Extract the (x, y) coordinate from the center of the cell holding the provided text.  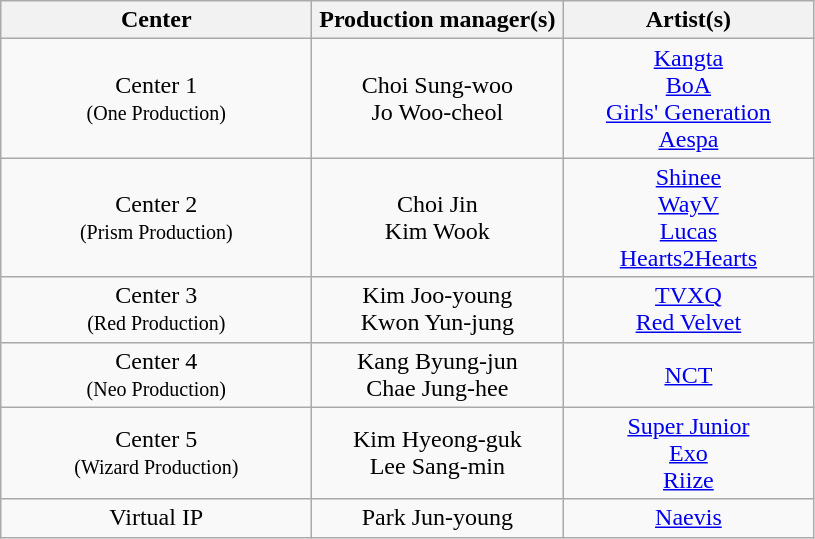
Center 3 (Red Production) (156, 310)
Center 1 (One Production) (156, 98)
Center 5 (Wizard Production) (156, 453)
Kang Byung-jun Chae Jung-hee (438, 374)
Virtual IP (156, 518)
TVXQ Red Velvet (688, 310)
Shinee WayV Lucas Hearts2Hearts (688, 218)
Kim Joo-young Kwon Yun-jung (438, 310)
Choi Sung-woo Jo Woo-cheol (438, 98)
Center 2 (Prism Production) (156, 218)
Kangta BoA Girls' Generation Aespa (688, 98)
Production manager(s) (438, 20)
Center 4 (Neo Production) (156, 374)
NCT (688, 374)
Kim Hyeong-guk Lee Sang-min (438, 453)
Choi Jin Kim Wook (438, 218)
Artist(s) (688, 20)
Naevis (688, 518)
Center (156, 20)
Super Junior Exo Riize (688, 453)
Park Jun-young (438, 518)
